Output the [X, Y] coordinate of the center of the cell containing the given text.  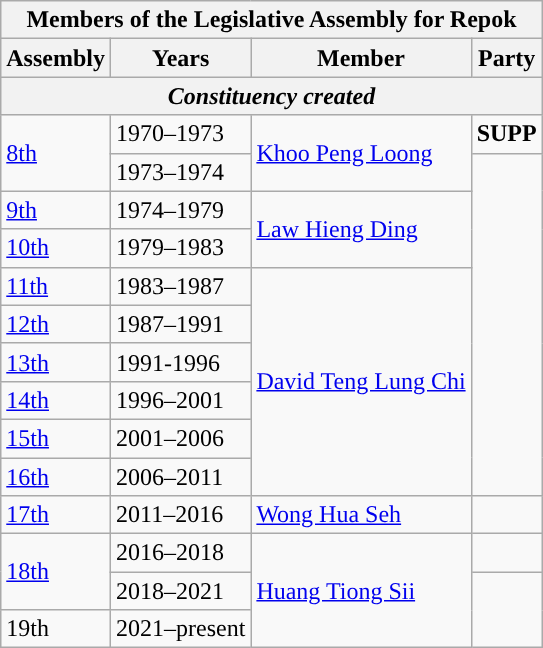
10th [56, 248]
Huang Tiong Sii [361, 591]
2006–2011 [180, 477]
9th [56, 210]
Law Hieng Ding [361, 229]
1996–2001 [180, 400]
SUPP [506, 134]
2016–2018 [180, 553]
1973–1974 [180, 172]
1970–1973 [180, 134]
16th [56, 477]
2021–present [180, 629]
Party [506, 58]
Constituency created [272, 96]
David Teng Lung Chi [361, 381]
Khoo Peng Loong [361, 153]
1979–1983 [180, 248]
Assembly [56, 58]
2018–2021 [180, 591]
11th [56, 286]
Members of the Legislative Assembly for Repok [272, 20]
18th [56, 572]
1987–1991 [180, 324]
12th [56, 324]
1974–1979 [180, 210]
2011–2016 [180, 515]
1983–1987 [180, 286]
2001–2006 [180, 438]
13th [56, 362]
15th [56, 438]
17th [56, 515]
Years [180, 58]
1991-1996 [180, 362]
Member [361, 58]
8th [56, 153]
Wong Hua Seh [361, 515]
14th [56, 400]
19th [56, 629]
